From the cell containing the given text, extract its center point as (X, Y) coordinate. 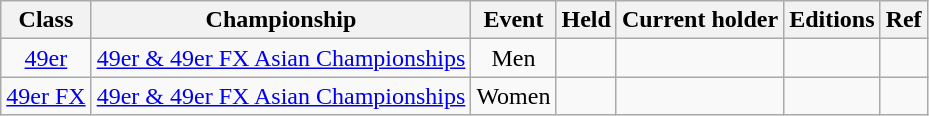
Class (46, 20)
Men (514, 58)
Current holder (700, 20)
Event (514, 20)
49er (46, 58)
Women (514, 96)
Championship (281, 20)
Editions (832, 20)
Held (586, 20)
Ref (904, 20)
49er FX (46, 96)
